Pinpoint the cell where the given text exists, returning its [X, Y] midpoint coordinate. 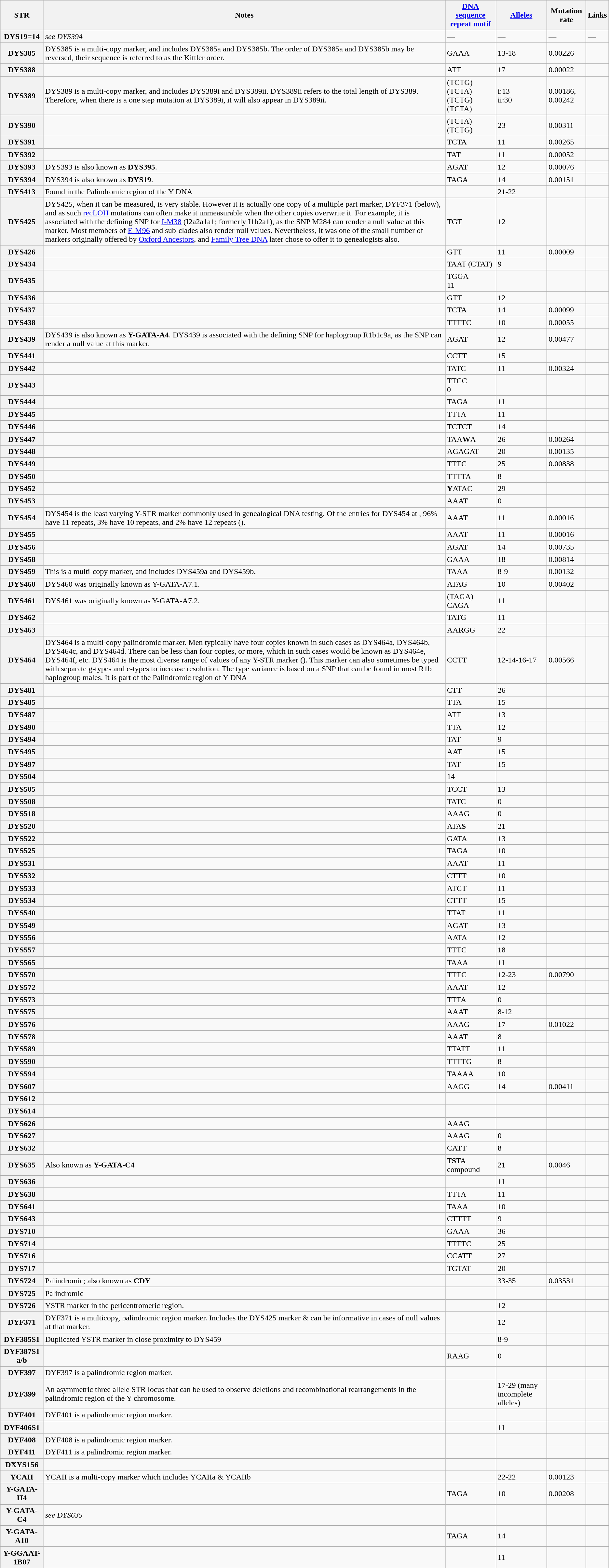
DYS638 [22, 1194]
DYF371 [22, 1322]
0.00135 [567, 451]
DYS627 [22, 1136]
29 [521, 489]
DYS487 [22, 715]
DYS458 [22, 559]
DYS435 [22, 281]
0.00411 [567, 1086]
DYF397 [22, 1373]
0.00226 [567, 53]
DYS632 [22, 1148]
DYS570 [22, 975]
DYS565 [22, 962]
DXYS156 [22, 1465]
DYS436 [22, 298]
DYS717 [22, 1268]
DYS453 [22, 501]
DYS716 [22, 1256]
TGTAT [471, 1268]
AARGG [471, 630]
DYS540 [22, 913]
27 [521, 1256]
TAAT (CTAT) [471, 264]
DYS494 [22, 740]
DYS636 [22, 1182]
DYS434 [22, 264]
DYF411 [22, 1452]
DYS385 [22, 53]
AAT [471, 752]
(TAGA) CAGA [471, 601]
DYS533 [22, 888]
DYS460 [22, 584]
DYS462 [22, 618]
8-12 [521, 1012]
DYS19=14 [22, 36]
DYF411 is a palindromic region marker. [244, 1452]
0.00814 [567, 559]
0.00052 [567, 155]
0.00790 [567, 975]
22-22 [521, 1477]
0.00208 [567, 1493]
TGGA11 [471, 281]
DYS389 [22, 96]
DYS641 [22, 1207]
DYS455 [22, 535]
DYS481 [22, 690]
DYS390 [22, 126]
TAAWA [471, 439]
TTCC0 [471, 385]
DYS441 [22, 356]
0.00311 [567, 126]
DYS452 [22, 489]
DYS576 [22, 1024]
0.00055 [567, 322]
ATCT [471, 888]
DYS726 [22, 1305]
Palindromic [244, 1293]
Also known as Y-GATA-C4 [244, 1165]
DYS710 [22, 1231]
DYS394 is also known as DYS19. [244, 179]
DYS426 [22, 252]
RAAG [471, 1356]
DYS393 [22, 167]
DYS578 [22, 1037]
TATG [471, 618]
TTTTA [471, 476]
TGT [471, 222]
AAGG [471, 1086]
DYS572 [22, 987]
ATAG [471, 584]
DNA sequence repeat motif [471, 15]
0.00022 [567, 70]
Y-GATA-A10 [22, 1536]
DYS460 was originally known as Y-GATA-A7.1. [244, 584]
DYS504 [22, 777]
DYS724 [22, 1281]
DYS495 [22, 752]
TTATT [471, 1049]
DYS413 [22, 192]
CTTTT [471, 1219]
13-18 [521, 53]
DYS391 [22, 142]
DYS454 [22, 518]
TCTCT [471, 427]
DYS463 [22, 630]
DYS392 [22, 155]
Notes [244, 15]
Mutation rate [567, 15]
DYF401 is a palindromic region marker. [244, 1415]
ATAS [471, 826]
DYS505 [22, 789]
DYS461 [22, 601]
DYS612 [22, 1098]
(TCTG) (TCTA) (TCTG) (TCTA) [471, 96]
DYS437 [22, 310]
DYS393 is also known as DYS395. [244, 167]
DYS388 [22, 70]
33-35 [521, 1281]
0.00186, 0.00242 [567, 96]
0.03531 [567, 1281]
STR [22, 15]
i:13ii:30 [521, 96]
DYF371 is a multicopy, palindromic region marker. Includes the DYS425 marker & can be informative in cases of null values at that marker. [244, 1322]
Alleles [521, 15]
DYS438 [22, 322]
YSTR marker in the pericentromeric region. [244, 1305]
DYS725 [22, 1293]
Found in the Palindromic region of the Y DNA [244, 192]
DYF406S1 [22, 1427]
0.00009 [567, 252]
DYS573 [22, 1000]
DYS575 [22, 1012]
0.00735 [567, 547]
This is a multi-copy marker, and includes DYS459a and DYS459b. [244, 572]
DYF408 [22, 1440]
DYS522 [22, 839]
DYS549 [22, 925]
DYS590 [22, 1061]
DYS525 [22, 851]
DYS607 [22, 1086]
Y-GATA-H4 [22, 1493]
DYS444 [22, 402]
CATT [471, 1148]
DYS425 [22, 222]
DYS614 [22, 1111]
DYS557 [22, 950]
DYF397 is a palindromic region marker. [244, 1373]
0.00838 [567, 464]
17-29 (many incomplete alleles) [521, 1394]
22 [521, 630]
DYS508 [22, 801]
DYS643 [22, 1219]
DYS594 [22, 1074]
DYS531 [22, 863]
see DYS635 [244, 1515]
CCATT [471, 1256]
DYF385S1 [22, 1339]
DYS445 [22, 414]
GATA [471, 839]
DYS635 [22, 1165]
21-22 [521, 192]
12-14-16-17 [521, 660]
0.00076 [567, 167]
Palindromic; also known as CDY [244, 1281]
0.00324 [567, 368]
DYS532 [22, 876]
DYS448 [22, 451]
Y-GGAAT-1B07 [22, 1557]
AATA [471, 938]
DYS442 [22, 368]
DYS447 [22, 439]
DYS497 [22, 764]
DYS449 [22, 464]
YCAII is a multi-copy marker which includes YCAIIa & YCAIIb [244, 1477]
TTAT [471, 913]
DYS443 [22, 385]
YATAC [471, 489]
DYS714 [22, 1244]
0.00123 [567, 1477]
DYS520 [22, 826]
0.00264 [567, 439]
0.01022 [567, 1024]
0.00099 [567, 310]
0.00132 [567, 572]
DYF399 [22, 1394]
DYS450 [22, 476]
DYS518 [22, 814]
TAAAA [471, 1074]
DYF408 is a palindromic region marker. [244, 1440]
DYS626 [22, 1124]
DYS556 [22, 938]
AGAGAT [471, 451]
DYS456 [22, 547]
DYS439 [22, 339]
TSTA compound [471, 1165]
DYF387S1 a/b [22, 1356]
DYS394 [22, 179]
Links [597, 15]
DYS485 [22, 702]
Duplicated YSTR marker in close proximity to DYS459 [244, 1339]
0.00265 [567, 142]
36 [521, 1231]
DYS461 was originally known as Y-GATA-A7.2. [244, 601]
TTTTG [471, 1061]
TCCT [471, 789]
DYF401 [22, 1415]
see DYS394 [244, 36]
DYS589 [22, 1049]
12-23 [521, 975]
23 [521, 126]
Y-GATA-C4 [22, 1515]
DYS459 [22, 572]
0.00402 [567, 584]
0.00151 [567, 179]
DYS490 [22, 727]
0.00477 [567, 339]
0.00566 [567, 660]
(TCTA) (TCTG) [471, 126]
CTT [471, 690]
YCAII [22, 1477]
DYS534 [22, 900]
DYS446 [22, 427]
0.0046 [567, 1165]
DYS464 [22, 660]
